Find where the given text appears and provide that cell's center as [X, Y] coordinate. 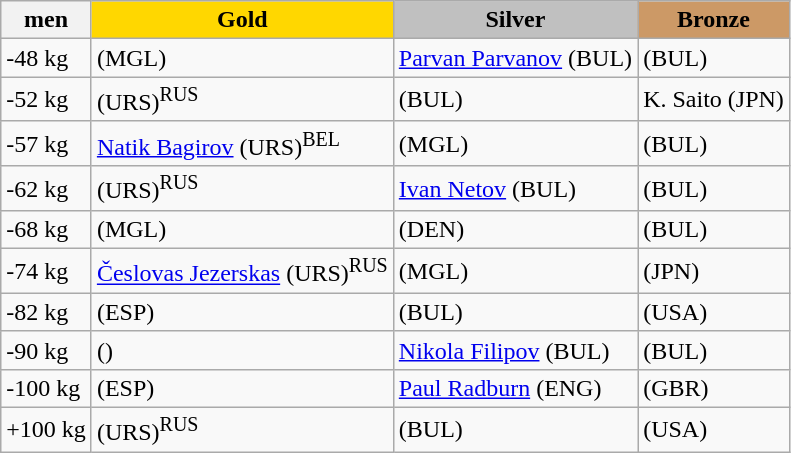
Paul Radburn (ENG) [515, 388]
Gold [242, 20]
Parvan Parvanov (BUL) [515, 58]
-68 kg [46, 230]
K. Saito (JPN) [714, 100]
() [242, 350]
(DEN) [515, 230]
Silver [515, 20]
(JPN) [714, 272]
-57 kg [46, 144]
-100 kg [46, 388]
Bronze [714, 20]
-62 kg [46, 188]
-82 kg [46, 312]
(GBR) [714, 388]
-74 kg [46, 272]
Nikola Filipov (BUL) [515, 350]
Česlovas Jezerskas (URS)RUS [242, 272]
+100 kg [46, 430]
Natik Bagirov (URS)BEL [242, 144]
Ivan Netov (BUL) [515, 188]
-52 kg [46, 100]
-90 kg [46, 350]
men [46, 20]
-48 kg [46, 58]
